Determine the [X, Y] coordinate at the center of the cell enclosing the given text.  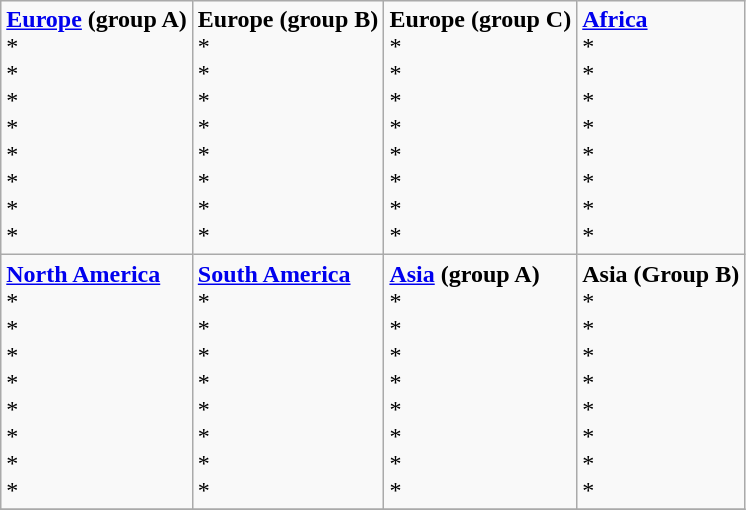
Europe (group A)* * * * * * * * [97, 128]
Europe (group C)* * * * * * * * [480, 128]
Africa* * * * * * * * [661, 128]
Asia (group A)* * * * * * * * [480, 382]
North America* * * * * * * * [97, 382]
Asia (Group B)* * * * * * * * [661, 382]
Europe (group B)* * * * * * * * [288, 128]
South America* * * * * * * * [288, 382]
